Search for the cell housing the specified text and yield its [X, Y] center coordinate. 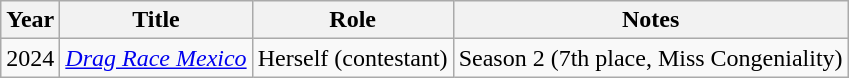
Title [156, 20]
Season 2 (7th place, Miss Congeniality) [650, 58]
Notes [650, 20]
2024 [30, 58]
Role [352, 20]
Year [30, 20]
Drag Race Mexico [156, 58]
Herself (contestant) [352, 58]
